Output the (x, y) coordinate of the center of the cell containing the given text.  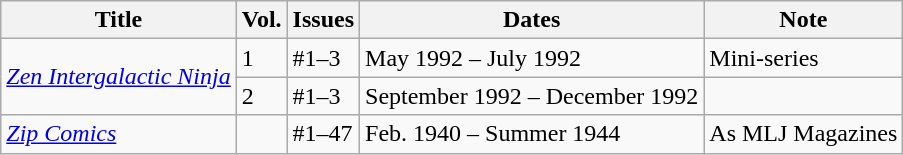
September 1992 – December 1992 (532, 96)
As MLJ Magazines (804, 134)
Title (118, 20)
#1–47 (323, 134)
Issues (323, 20)
Zip Comics (118, 134)
Zen Intergalactic Ninja (118, 77)
May 1992 – July 1992 (532, 58)
Dates (532, 20)
Note (804, 20)
Mini-series (804, 58)
2 (262, 96)
Feb. 1940 – Summer 1944 (532, 134)
Vol. (262, 20)
1 (262, 58)
